For the text-containing cell, return its midpoint in [x, y] coordinate format. 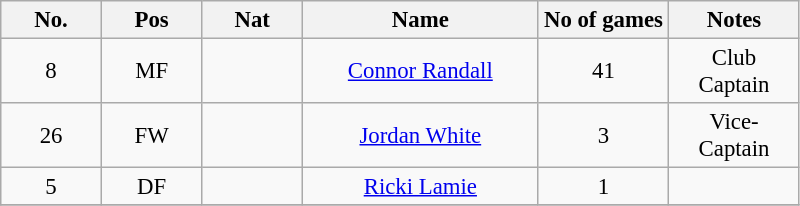
41 [604, 72]
Name [421, 20]
No of games [604, 20]
Pos [152, 20]
Notes [734, 20]
26 [52, 136]
Vice-Captain [734, 136]
8 [52, 72]
DF [152, 187]
Jordan White [421, 136]
No. [52, 20]
3 [604, 136]
Ricki Lamie [421, 187]
MF [152, 72]
Connor Randall [421, 72]
Nat [252, 20]
Club Captain [734, 72]
5 [52, 187]
FW [152, 136]
1 [604, 187]
